Scan for the cell matching the given text and deliver its [X, Y] coordinate at center. 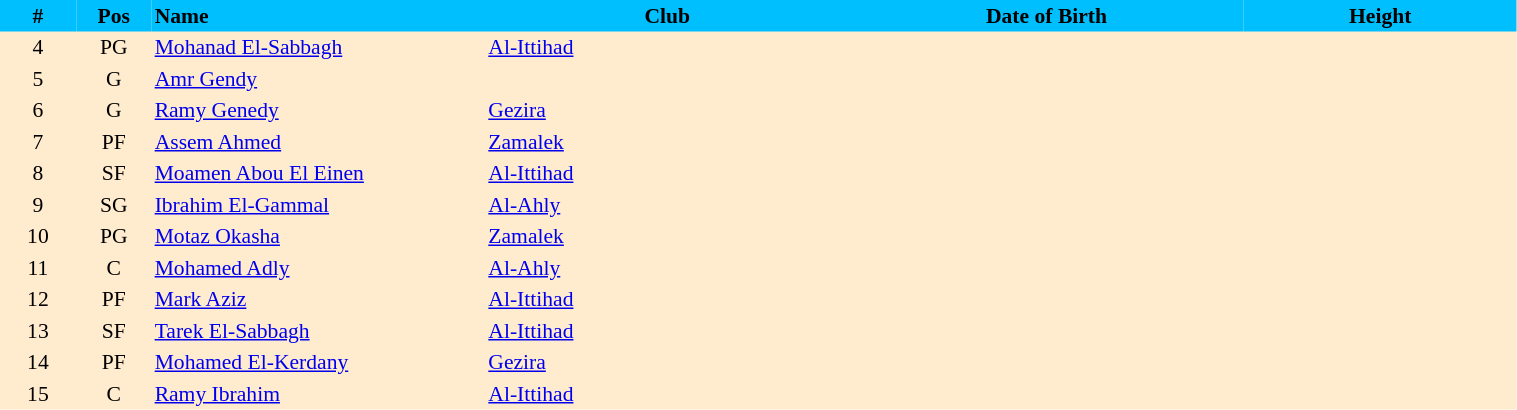
11 [38, 268]
10 [38, 236]
Moamen Abou El Einen [319, 174]
Ramy Genedy [319, 110]
14 [38, 362]
15 [38, 394]
Date of Birth [1046, 16]
8 [38, 174]
Ibrahim El-Gammal [319, 205]
Club [667, 16]
Height [1380, 16]
Tarek El-Sabbagh [319, 331]
12 [38, 300]
5 [38, 79]
Name [319, 16]
Motaz Okasha [319, 236]
4 [38, 48]
Mohanad El-Sabbagh [319, 48]
Mohamed Adly [319, 268]
6 [38, 110]
13 [38, 331]
Mark Aziz [319, 300]
Mohamed El-Kerdany [319, 362]
# [38, 16]
9 [38, 205]
SG [114, 205]
Pos [114, 16]
Amr Gendy [319, 79]
Ramy Ibrahim [319, 394]
Assem Ahmed [319, 142]
7 [38, 142]
